Determine the (X, Y) coordinate at the center of the cell enclosing the given text.  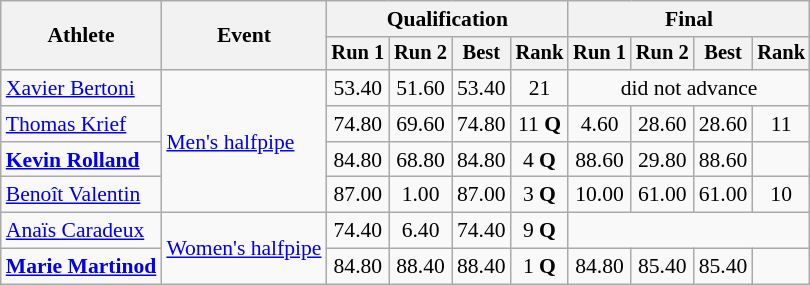
Athlete (82, 36)
did not advance (689, 88)
6.40 (420, 231)
1.00 (420, 195)
Final (689, 19)
Marie Martinod (82, 267)
10.00 (600, 195)
Thomas Krief (82, 124)
4.60 (600, 124)
10 (781, 195)
Women's halfpipe (244, 248)
Xavier Bertoni (82, 88)
11 Q (540, 124)
4 Q (540, 160)
Benoît Valentin (82, 195)
51.60 (420, 88)
Kevin Rolland (82, 160)
69.60 (420, 124)
Men's halfpipe (244, 141)
68.80 (420, 160)
9 Q (540, 231)
21 (540, 88)
Anaïs Caradeux (82, 231)
Event (244, 36)
29.80 (662, 160)
11 (781, 124)
3 Q (540, 195)
1 Q (540, 267)
Qualification (447, 19)
